Detect which cell encompasses the target text, then output its [X, Y] center coordinate. 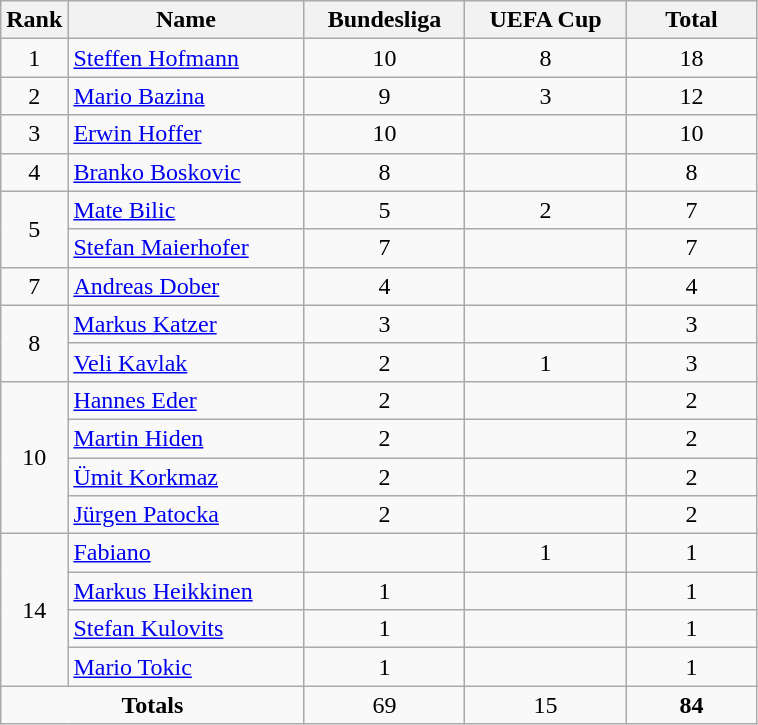
Totals [152, 705]
Markus Heikkinen [186, 591]
84 [692, 705]
Veli Kavlak [186, 362]
Fabiano [186, 553]
Markus Katzer [186, 324]
Stefan Kulovits [186, 629]
Mario Bazina [186, 96]
Hannes Eder [186, 400]
Ümit Korkmaz [186, 477]
18 [692, 58]
15 [546, 705]
14 [34, 610]
Steffen Hofmann [186, 58]
Total [692, 20]
Bundesliga [384, 20]
Martin Hiden [186, 438]
Jürgen Patocka [186, 515]
Rank [34, 20]
Stefan Maierhofer [186, 248]
Branko Boskovic [186, 172]
Andreas Dober [186, 286]
Mate Bilic [186, 210]
12 [692, 96]
Mario Tokic [186, 667]
69 [384, 705]
UEFA Cup [546, 20]
Name [186, 20]
Erwin Hoffer [186, 134]
9 [384, 96]
